Provide the [x, y] coordinate of the cell's center where the given text is located.  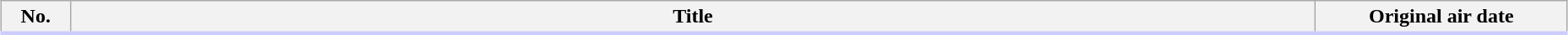
No. [35, 17]
Title [693, 17]
Original air date [1441, 17]
